From the cell containing the given text, extract its center point as (x, y) coordinate. 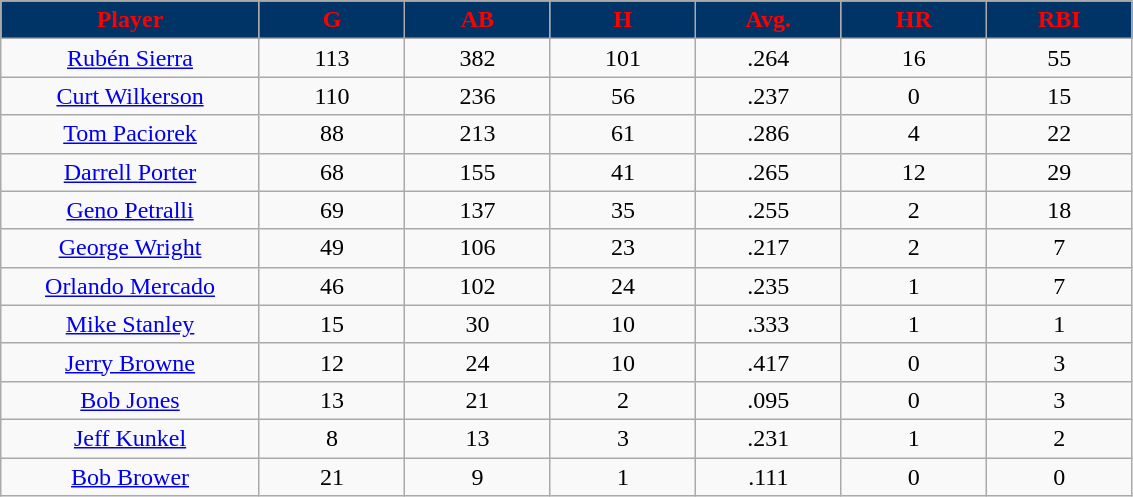
Avg. (768, 20)
4 (914, 134)
.217 (768, 248)
.417 (768, 362)
382 (478, 58)
Orlando Mercado (130, 286)
.286 (768, 134)
155 (478, 172)
Jeff Kunkel (130, 438)
.265 (768, 172)
61 (622, 134)
8 (332, 438)
56 (622, 96)
22 (1059, 134)
46 (332, 286)
236 (478, 96)
16 (914, 58)
88 (332, 134)
Bob Brower (130, 477)
RBI (1059, 20)
35 (622, 210)
55 (1059, 58)
.235 (768, 286)
Rubén Sierra (130, 58)
29 (1059, 172)
18 (1059, 210)
G (332, 20)
49 (332, 248)
.111 (768, 477)
.231 (768, 438)
Bob Jones (130, 400)
Geno Petralli (130, 210)
.095 (768, 400)
41 (622, 172)
69 (332, 210)
137 (478, 210)
110 (332, 96)
.264 (768, 58)
113 (332, 58)
23 (622, 248)
Player (130, 20)
Jerry Browne (130, 362)
H (622, 20)
HR (914, 20)
Darrell Porter (130, 172)
213 (478, 134)
Tom Paciorek (130, 134)
68 (332, 172)
AB (478, 20)
Mike Stanley (130, 324)
102 (478, 286)
.333 (768, 324)
Curt Wilkerson (130, 96)
101 (622, 58)
.255 (768, 210)
.237 (768, 96)
George Wright (130, 248)
106 (478, 248)
9 (478, 477)
30 (478, 324)
